Capture the cell that displays the provided text and extract its (X, Y) central coordinate. 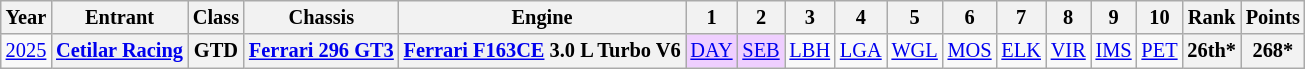
ELK (1020, 51)
Chassis (322, 17)
8 (1068, 17)
Points (1273, 17)
LGA (861, 51)
Cetilar Racing (120, 51)
7 (1020, 17)
PET (1160, 51)
Ferrari 296 GT3 (322, 51)
VIR (1068, 51)
Engine (542, 17)
2 (760, 17)
DAY (712, 51)
IMS (1114, 51)
268* (1273, 51)
5 (915, 17)
Rank (1211, 17)
GTD (216, 51)
Class (216, 17)
10 (1160, 17)
1 (712, 17)
9 (1114, 17)
Year (26, 17)
26th* (1211, 51)
WGL (915, 51)
Entrant (120, 17)
3 (810, 17)
4 (861, 17)
SEB (760, 51)
MOS (970, 51)
2025 (26, 51)
6 (970, 17)
Ferrari F163CE 3.0 L Turbo V6 (542, 51)
LBH (810, 51)
